Return (X, Y) of the center of cell containing provided text 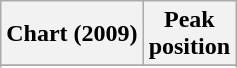
Peakposition (189, 34)
Chart (2009) (72, 34)
